Pinpoint the cell where the given text exists, returning its [X, Y] midpoint coordinate. 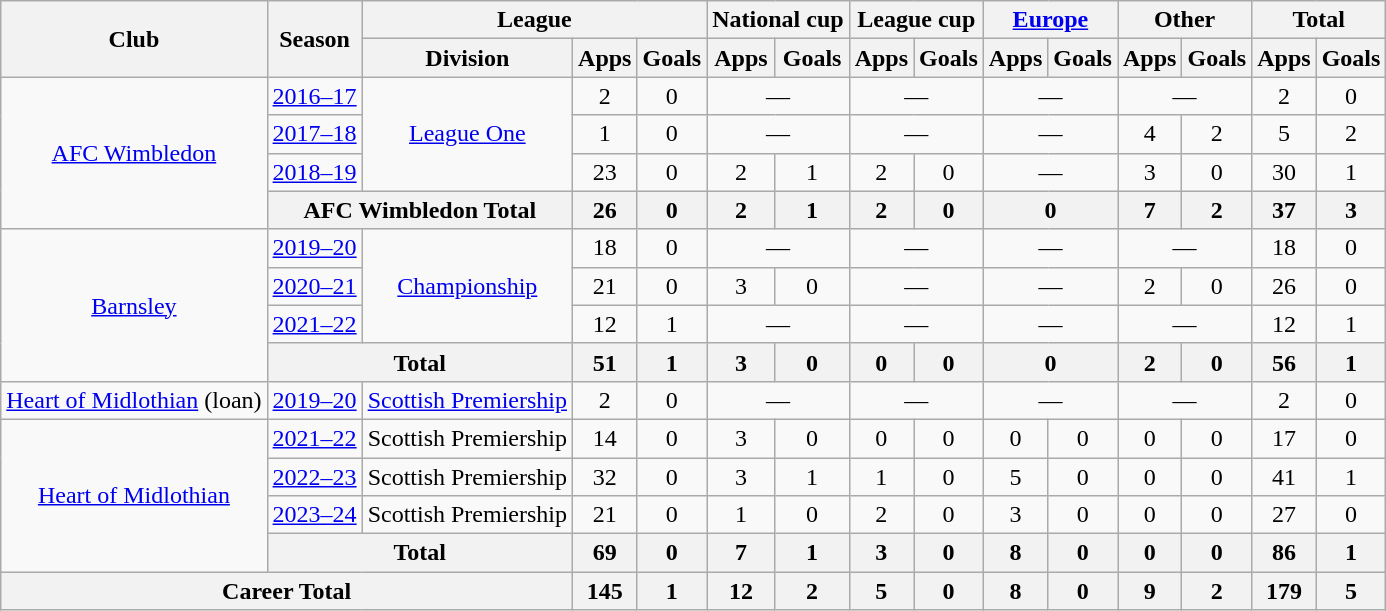
AFC Wimbledon [134, 153]
51 [605, 362]
Heart of Midlothian (loan) [134, 400]
23 [605, 172]
2017–18 [314, 134]
Heart of Midlothian [134, 495]
Championship [467, 286]
Division [467, 58]
30 [1284, 172]
9 [1150, 591]
56 [1284, 362]
41 [1284, 477]
2016–17 [314, 96]
2023–24 [314, 515]
Europe [1050, 20]
2022–23 [314, 477]
145 [605, 591]
14 [605, 438]
Season [314, 39]
Other [1185, 20]
37 [1284, 210]
2018–19 [314, 172]
69 [605, 553]
Barnsley [134, 305]
17 [1284, 438]
League cup [916, 20]
2020–21 [314, 286]
League [534, 20]
Club [134, 39]
National cup [778, 20]
179 [1284, 591]
4 [1150, 134]
86 [1284, 553]
32 [605, 477]
27 [1284, 515]
League One [467, 134]
Career Total [287, 591]
AFC Wimbledon Total [420, 210]
